Output the [X, Y] coordinate of the center of the cell containing the given text.  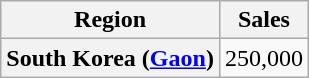
Region [110, 20]
Sales [264, 20]
250,000 [264, 58]
South Korea (Gaon) [110, 58]
